Scan for the cell matching the given text and deliver its [x, y] coordinate at center. 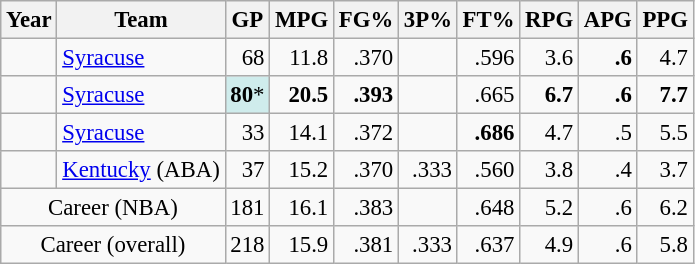
218 [248, 245]
6.7 [550, 95]
68 [248, 58]
.383 [366, 208]
80* [248, 95]
7.7 [665, 95]
181 [248, 208]
.596 [488, 58]
15.2 [302, 170]
.686 [488, 133]
Team [141, 20]
.637 [488, 245]
33 [248, 133]
16.1 [302, 208]
5.5 [665, 133]
GP [248, 20]
.372 [366, 133]
FT% [488, 20]
3.7 [665, 170]
5.8 [665, 245]
11.8 [302, 58]
PPG [665, 20]
Year [29, 20]
4.9 [550, 245]
MPG [302, 20]
RPG [550, 20]
APG [608, 20]
.4 [608, 170]
5.2 [550, 208]
.381 [366, 245]
14.1 [302, 133]
FG% [366, 20]
3.8 [550, 170]
20.5 [302, 95]
15.9 [302, 245]
.393 [366, 95]
37 [248, 170]
3P% [428, 20]
6.2 [665, 208]
.560 [488, 170]
.648 [488, 208]
Career (overall) [113, 245]
Career (NBA) [113, 208]
.665 [488, 95]
Kentucky (ABA) [141, 170]
.5 [608, 133]
3.6 [550, 58]
